Locate the cell with the specified text and output its (X, Y) center coordinate. 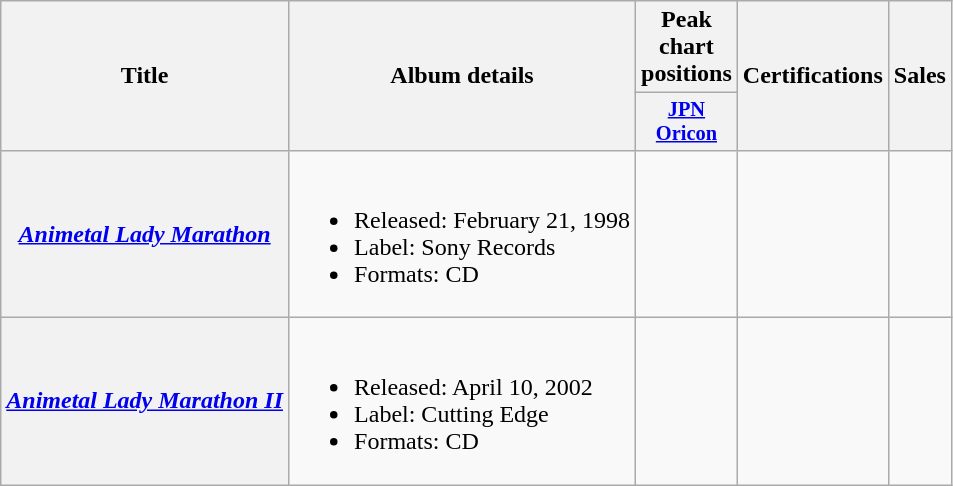
Sales (920, 76)
Certifications (812, 76)
Title (145, 76)
Animetal Lady Marathon (145, 234)
Peak chart positions (687, 47)
Released: April 10, 2002Label: Cutting EdgeFormats: CD (462, 402)
Released: February 21, 1998Label: Sony RecordsFormats: CD (462, 234)
JPNOricon (687, 122)
Animetal Lady Marathon II (145, 402)
Album details (462, 76)
